Output the (x, y) coordinate of the center of the cell containing the given text.  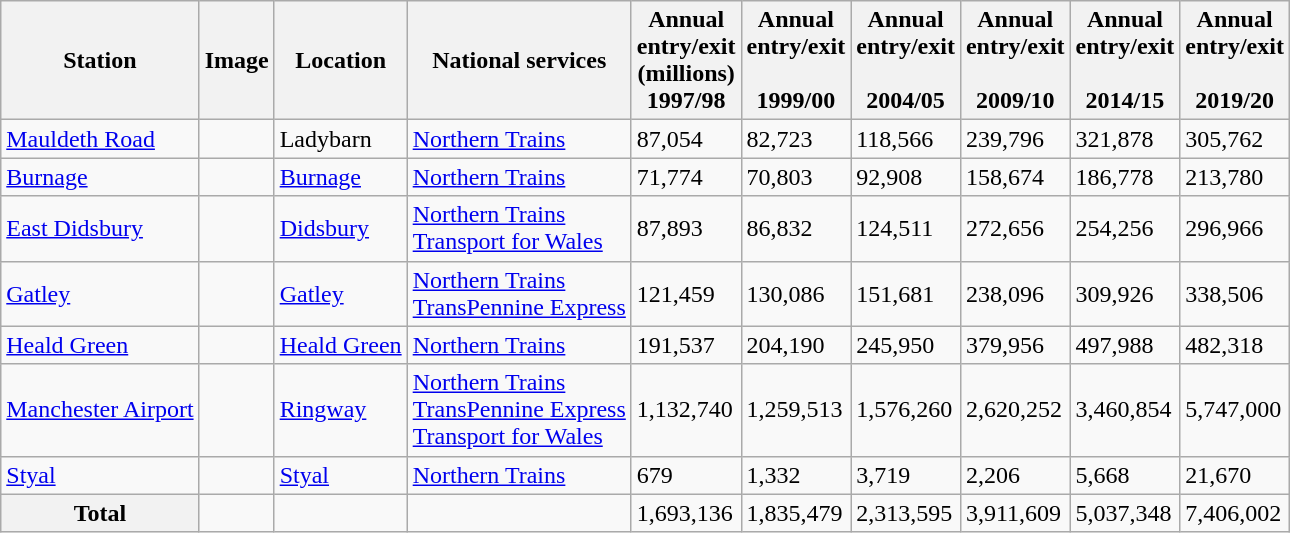
321,878 (1125, 139)
158,674 (1015, 177)
East Didsbury (100, 228)
Location (340, 60)
1,576,260 (906, 410)
121,459 (686, 294)
482,318 (1235, 345)
3,911,609 (1015, 513)
679 (686, 475)
338,506 (1235, 294)
1,132,740 (686, 410)
Ladybarn (340, 139)
Manchester Airport (100, 410)
3,719 (906, 475)
124,511 (906, 228)
Northern TrainsTransport for Wales (519, 228)
87,054 (686, 139)
Annualentry/exit2019/20 (1235, 60)
Total (100, 513)
National services (519, 60)
5,037,348 (1125, 513)
5,668 (1125, 475)
272,656 (1015, 228)
118,566 (906, 139)
Annualentry/exit(millions)1997/98 (686, 60)
Annualentry/exit2009/10 (1015, 60)
21,670 (1235, 475)
87,893 (686, 228)
497,988 (1125, 345)
Image (236, 60)
Northern TrainsTransPennine Express (519, 294)
Annualentry/exit2014/15 (1125, 60)
70,803 (796, 177)
213,780 (1235, 177)
238,096 (1015, 294)
245,950 (906, 345)
86,832 (796, 228)
Didsbury (340, 228)
Annualentry/exit2004/05 (906, 60)
239,796 (1015, 139)
Northern TrainsTransPennine ExpressTransport for Wales (519, 410)
5,747,000 (1235, 410)
7,406,002 (1235, 513)
2,206 (1015, 475)
71,774 (686, 177)
Station (100, 60)
151,681 (906, 294)
379,956 (1015, 345)
1,332 (796, 475)
2,313,595 (906, 513)
204,190 (796, 345)
3,460,854 (1125, 410)
296,966 (1235, 228)
309,926 (1125, 294)
92,908 (906, 177)
305,762 (1235, 139)
82,723 (796, 139)
186,778 (1125, 177)
254,256 (1125, 228)
1,835,479 (796, 513)
Ringway (340, 410)
1,693,136 (686, 513)
Mauldeth Road (100, 139)
130,086 (796, 294)
191,537 (686, 345)
1,259,513 (796, 410)
2,620,252 (1015, 410)
Annualentry/exit1999/00 (796, 60)
